Determine the [x, y] coordinate at the center of the cell enclosing the given text.  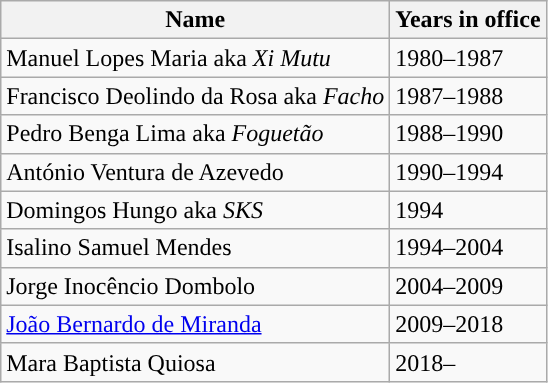
Manuel Lopes Maria aka Xi Mutu [196, 58]
João Bernardo de Miranda [196, 324]
Mara Baptista Quiosa [196, 362]
1990–1994 [468, 172]
Years in office [468, 20]
Pedro Benga Lima aka Foguetão [196, 134]
2009–2018 [468, 324]
Domingos Hungo aka SKS [196, 210]
1988–1990 [468, 134]
2004–2009 [468, 286]
Name [196, 20]
Isalino Samuel Mendes [196, 248]
1994–2004 [468, 248]
1987–1988 [468, 96]
Francisco Deolindo da Rosa aka Facho [196, 96]
2018– [468, 362]
1994 [468, 210]
1980–1987 [468, 58]
Jorge Inocêncio Dombolo [196, 286]
António Ventura de Azevedo [196, 172]
